Return [X, Y] of the center of cell containing provided text 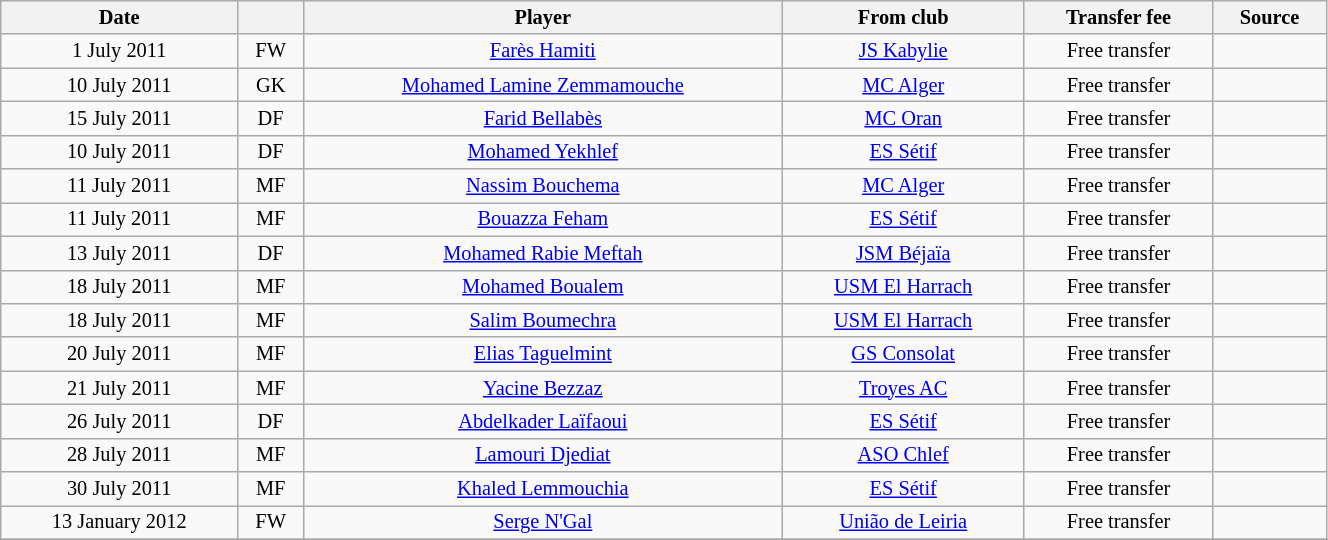
MC Oran [903, 118]
Mohamed Boualem [543, 287]
1 July 2011 [120, 51]
From club [903, 17]
15 July 2011 [120, 118]
26 July 2011 [120, 421]
JS Kabylie [903, 51]
13 July 2011 [120, 253]
Serge N'Gal [543, 522]
Farès Hamiti [543, 51]
Yacine Bezzaz [543, 388]
Farid Bellabès [543, 118]
JSM Béjaïa [903, 253]
União de Leiria [903, 522]
Troyes AC [903, 388]
Khaled Lemmouchia [543, 489]
28 July 2011 [120, 455]
Mohamed Yekhlef [543, 152]
GS Consolat [903, 354]
Salim Boumechra [543, 320]
30 July 2011 [120, 489]
21 July 2011 [120, 388]
Bouazza Feham [543, 219]
Lamouri Djediat [543, 455]
Player [543, 17]
Source [1270, 17]
Abdelkader Laïfaoui [543, 421]
GK [271, 85]
ASO Chlef [903, 455]
Elias Taguelmint [543, 354]
Nassim Bouchema [543, 186]
Date [120, 17]
Transfer fee [1118, 17]
Mohamed Lamine Zemmamouche [543, 85]
Mohamed Rabie Meftah [543, 253]
13 January 2012 [120, 522]
20 July 2011 [120, 354]
